Identify which cell holds the provided text, then report its [x, y] central coordinate. 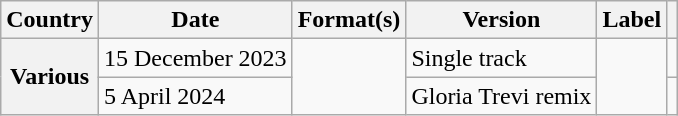
Format(s) [349, 20]
Country [50, 20]
Various [50, 77]
Single track [502, 58]
Label [632, 20]
Date [195, 20]
Gloria Trevi remix [502, 96]
5 April 2024 [195, 96]
15 December 2023 [195, 58]
Version [502, 20]
